Locate the cell with the specified text and output its [x, y] center coordinate. 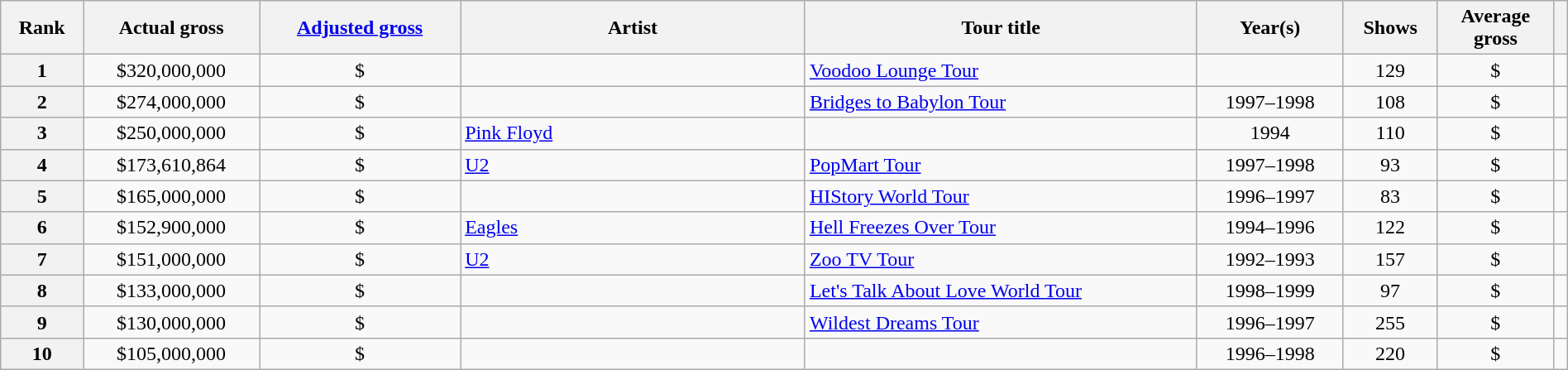
$152,900,000 [172, 228]
Shows [1390, 28]
Year(s) [1270, 28]
220 [1390, 353]
Rank [42, 28]
83 [1390, 196]
$133,000,000 [172, 291]
8 [42, 291]
Adjusted gross [361, 28]
Actual gross [172, 28]
129 [1390, 70]
1992–1993 [1270, 259]
255 [1390, 322]
Wildest Dreams Tour [1001, 322]
4 [42, 165]
2 [42, 102]
$274,000,000 [172, 102]
$320,000,000 [172, 70]
Hell Freezes Over Tour [1001, 228]
10 [42, 353]
Let's Talk About Love World Tour [1001, 291]
1 [42, 70]
110 [1390, 133]
Averagegross [1495, 28]
122 [1390, 228]
1994–1996 [1270, 228]
6 [42, 228]
1994 [1270, 133]
Artist [633, 28]
Bridges to Babylon Tour [1001, 102]
$151,000,000 [172, 259]
Tour title [1001, 28]
$165,000,000 [172, 196]
9 [42, 322]
5 [42, 196]
Eagles [633, 228]
Pink Floyd [633, 133]
7 [42, 259]
157 [1390, 259]
PopMart Tour [1001, 165]
3 [42, 133]
HIStory World Tour [1001, 196]
1998–1999 [1270, 291]
Voodoo Lounge Tour [1001, 70]
97 [1390, 291]
$173,610,864 [172, 165]
1996–1998 [1270, 353]
$105,000,000 [172, 353]
$130,000,000 [172, 322]
$250,000,000 [172, 133]
Zoo TV Tour [1001, 259]
108 [1390, 102]
93 [1390, 165]
